Pinpoint the cell where the given text exists, returning its [X, Y] midpoint coordinate. 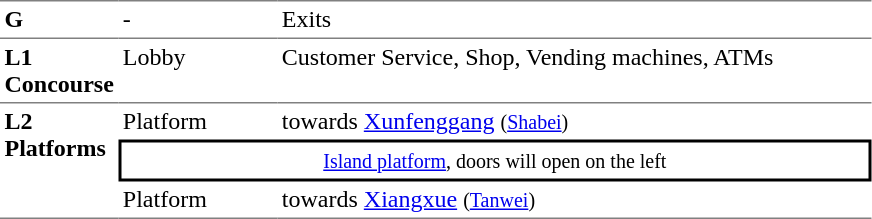
Customer Service, Shop, Vending machines, ATMs [574, 71]
towards Xunfenggang (Shabei) [574, 122]
Island platform, doors will open on the left [494, 161]
Lobby [198, 71]
- [198, 19]
Exits [574, 19]
Platform [198, 122]
G [59, 19]
L1Concourse [59, 71]
